Search for the cell housing the specified text and yield its (x, y) center coordinate. 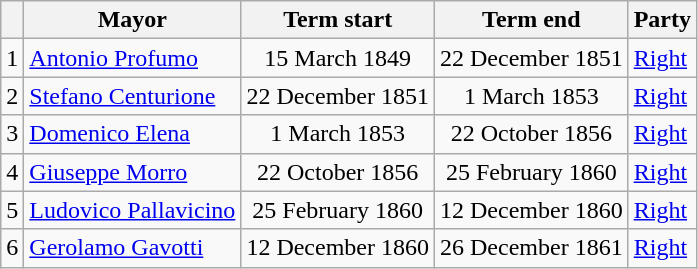
Term end (532, 20)
Mayor (132, 20)
Ludovico Pallavicino (132, 210)
Giuseppe Morro (132, 172)
2 (12, 96)
Stefano Centurione (132, 96)
3 (12, 134)
Gerolamo Gavotti (132, 248)
5 (12, 210)
15 March 1849 (338, 58)
26 December 1861 (532, 248)
1 (12, 58)
4 (12, 172)
Party (662, 20)
Term start (338, 20)
Domenico Elena (132, 134)
Antonio Profumo (132, 58)
6 (12, 248)
